Detect which cell encompasses the target text, then output its [x, y] center coordinate. 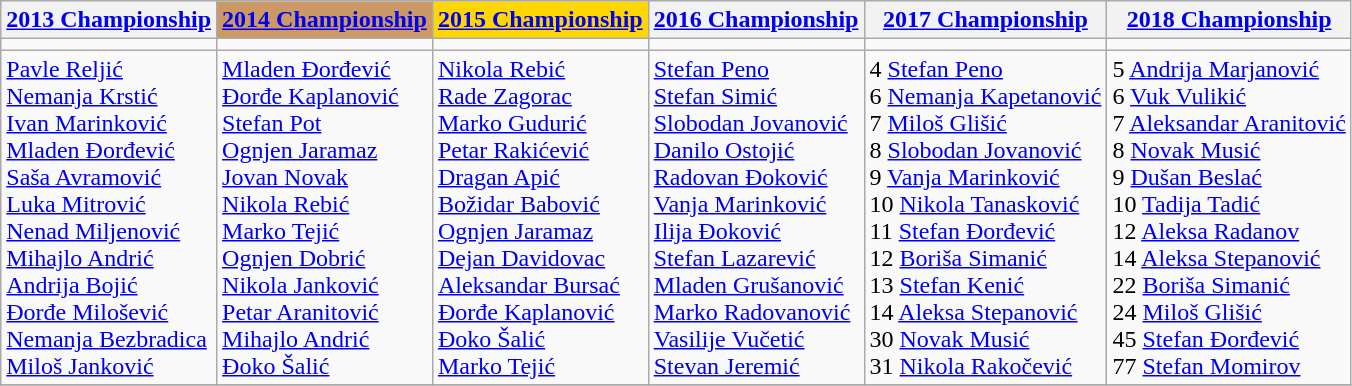
2018 Championship [1229, 20]
2016 Championship [756, 20]
2017 Championship [986, 20]
2013 Championship [109, 20]
2015 Championship [540, 20]
2014 Championship [325, 20]
